Output the [X, Y] coordinate of the center of the cell containing the given text.  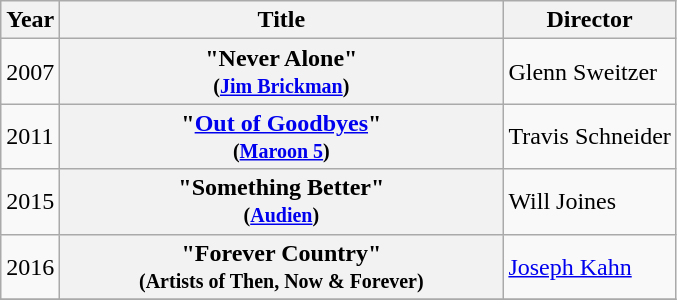
Will Joines [590, 202]
"Never Alone"(Jim Brickman) [282, 72]
"Forever Country"(Artists of Then, Now & Forever) [282, 266]
2011 [30, 136]
Joseph Kahn [590, 266]
Glenn Sweitzer [590, 72]
2015 [30, 202]
Title [282, 20]
"Out of Goodbyes"(Maroon 5) [282, 136]
Travis Schneider [590, 136]
2007 [30, 72]
2016 [30, 266]
"Something Better"(Audien) [282, 202]
Year [30, 20]
Director [590, 20]
